Locate the cell with the specified text and output its [X, Y] center coordinate. 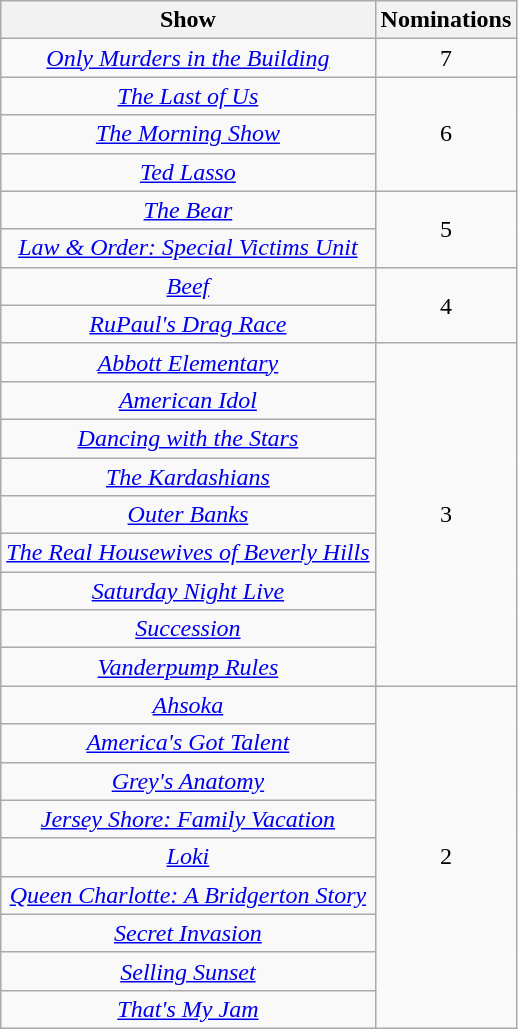
Loki [188, 857]
2 [446, 858]
The Real Housewives of Beverly Hills [188, 553]
The Last of Us [188, 96]
Jersey Shore: Family Vacation [188, 819]
Outer Banks [188, 515]
America's Got Talent [188, 743]
RuPaul's Drag Race [188, 324]
The Kardashians [188, 477]
That's My Jam [188, 1009]
Queen Charlotte: A Bridgerton Story [188, 895]
Vanderpump Rules [188, 667]
American Idol [188, 400]
Ahsoka [188, 705]
The Morning Show [188, 134]
Nominations [446, 20]
Beef [188, 286]
Saturday Night Live [188, 591]
Selling Sunset [188, 971]
Secret Invasion [188, 933]
Show [188, 20]
7 [446, 58]
Dancing with the Stars [188, 438]
6 [446, 134]
Abbott Elementary [188, 362]
4 [446, 305]
5 [446, 229]
Law & Order: Special Victims Unit [188, 248]
Succession [188, 629]
Ted Lasso [188, 172]
3 [446, 514]
Grey's Anatomy [188, 781]
Only Murders in the Building [188, 58]
The Bear [188, 210]
